Locate the cell with the specified text and output its (X, Y) center coordinate. 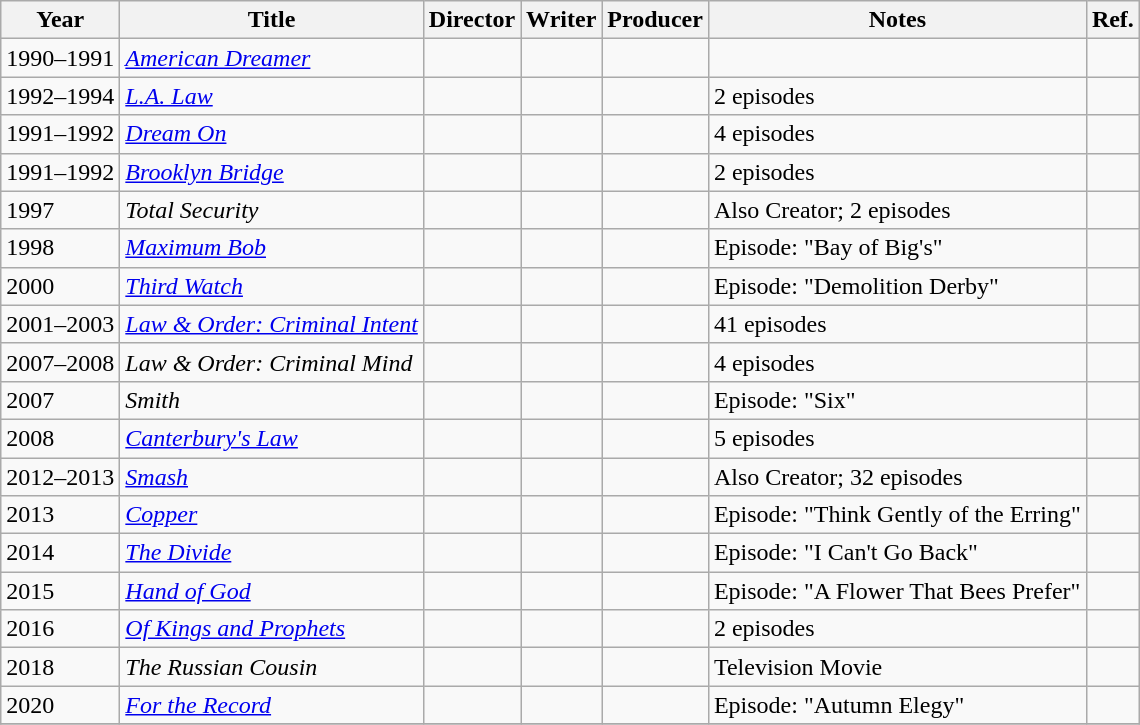
2020 (60, 705)
Writer (562, 20)
Maximum Bob (272, 248)
2001–2003 (60, 324)
2000 (60, 286)
Episode: "I Can't Go Back" (897, 553)
2014 (60, 553)
2018 (60, 667)
Law & Order: Criminal Mind (272, 362)
41 episodes (897, 324)
Of Kings and Prophets (272, 629)
Dream On (272, 134)
L.A. Law (272, 96)
2012–2013 (60, 477)
Episode: "Demolition Derby" (897, 286)
Law & Order: Criminal Intent (272, 324)
2007 (60, 400)
Smith (272, 400)
Third Watch (272, 286)
The Divide (272, 553)
1997 (60, 210)
Smash (272, 477)
Canterbury's Law (272, 438)
The Russian Cousin (272, 667)
Also Creator; 2 episodes (897, 210)
Director (472, 20)
Also Creator; 32 episodes (897, 477)
Episode: "Autumn Elegy" (897, 705)
5 episodes (897, 438)
Episode: "Bay of Big's" (897, 248)
Episode: "Six" (897, 400)
2007–2008 (60, 362)
Episode: "Think Gently of the Erring" (897, 515)
2015 (60, 591)
Brooklyn Bridge (272, 172)
For the Record (272, 705)
Copper (272, 515)
Total Security (272, 210)
Hand of God (272, 591)
2013 (60, 515)
Title (272, 20)
Producer (656, 20)
2016 (60, 629)
Year (60, 20)
2008 (60, 438)
1992–1994 (60, 96)
1998 (60, 248)
Notes (897, 20)
Episode: "A Flower That Bees Prefer" (897, 591)
Television Movie (897, 667)
1990–1991 (60, 58)
Ref. (1112, 20)
American Dreamer (272, 58)
